Detect which cell encompasses the target text, then output its (x, y) center coordinate. 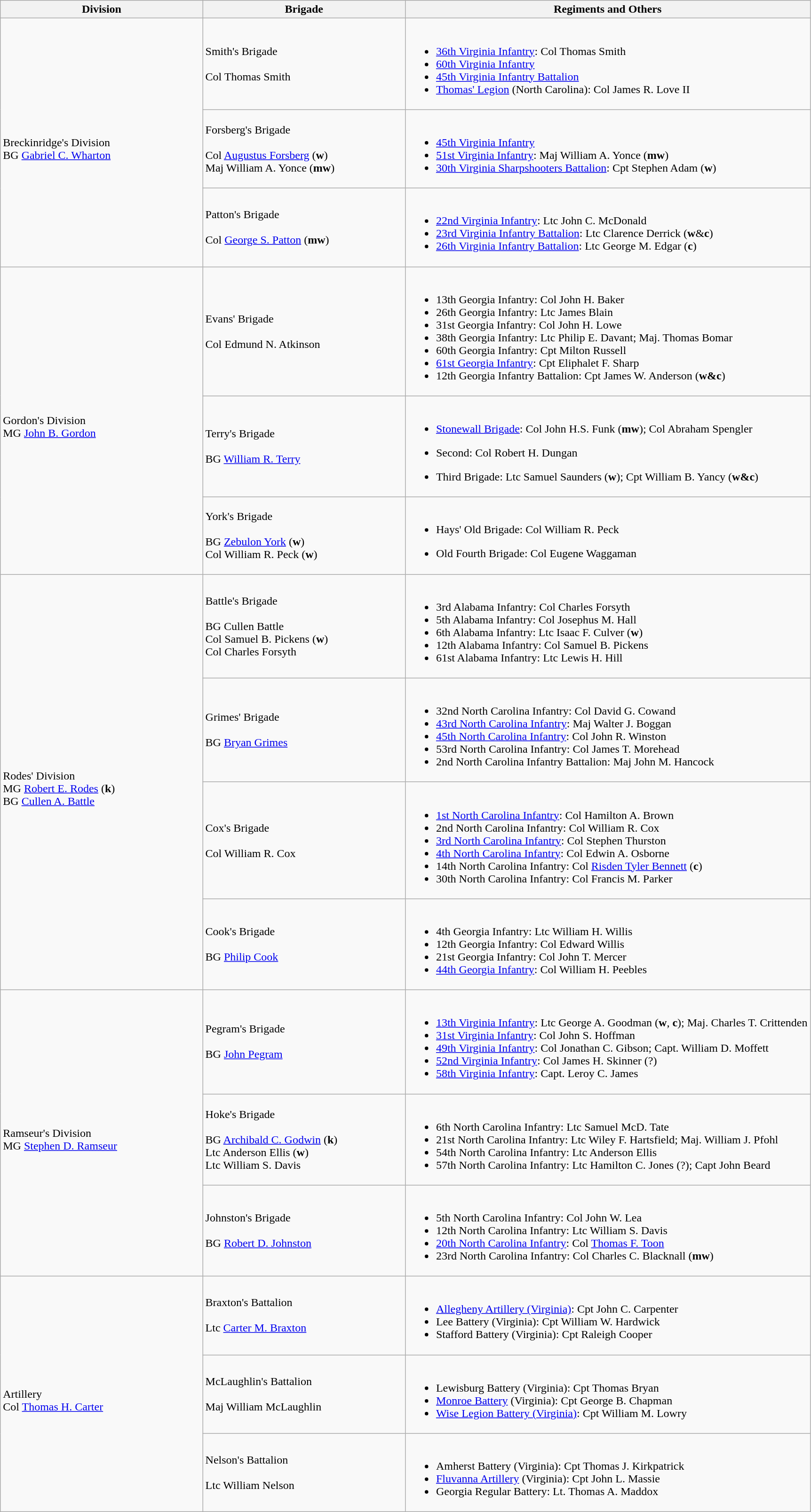
Amherst Battery (Virginia): Cpt Thomas J. KirkpatrickFluvanna Artillery (Virginia): Cpt John L. MassieGeorgia Regular Battery: Lt. Thomas A. Maddox (608, 1473)
45th Virginia Infantry51st Virginia Infantry: Maj William A. Yonce (mw)30th Virginia Sharpshooters Battalion: Cpt Stephen Adam (w) (608, 149)
Hoke's Brigade BG Archibald C. Godwin (k) Ltc Anderson Ellis (w) Ltc William S. Davis (304, 1139)
McLaughlin's Battalion Maj William McLaughlin (304, 1394)
Cox's Brigade Col William R. Cox (304, 840)
Artillery Col Thomas H. Carter (102, 1394)
Rodes' Division MG Robert E. Rodes (k) BG Cullen A. Battle (102, 782)
Forsberg's Brigade Col Augustus Forsberg (w) Maj William A. Yonce (mw) (304, 149)
Regiments and Others (608, 9)
Ramseur's Division MG Stephen D. Ramseur (102, 1133)
Gordon's Division MG John B. Gordon (102, 420)
Evans' Brigade Col Edmund N. Atkinson (304, 331)
Lewisburg Battery (Virginia): Cpt Thomas BryanMonroe Battery (Virginia): Cpt George B. ChapmanWise Legion Battery (Virginia): Cpt William M. Lowry (608, 1394)
Grimes' Brigade BG Bryan Grimes (304, 730)
Terry's Brigade BG William R. Terry (304, 447)
Brigade (304, 9)
Breckinridge's Division BG Gabriel C. Wharton (102, 142)
Allegheny Artillery (Virginia): Cpt John C. CarpenterLee Battery (Virginia): Cpt William W. HardwickStafford Battery (Virginia): Cpt Raleigh Cooper (608, 1315)
Patton's Brigade Col George S. Patton (mw) (304, 228)
Pegram's Brigade BG John Pegram (304, 1042)
York's Brigade BG Zebulon York (w) Col William R. Peck (w) (304, 535)
Nelson's Battalion Ltc William Nelson (304, 1473)
Johnston's Brigade BG Robert D. Johnston (304, 1231)
Hays' Old Brigade: Col William R. PeckOld Fourth Brigade: Col Eugene Waggaman (608, 535)
Cook's Brigade BG Philip Cook (304, 944)
Battle's Brigade BG Cullen Battle Col Samuel B. Pickens (w) Col Charles Forsyth (304, 626)
Braxton's Battalion Ltc Carter M. Braxton (304, 1315)
Smith's Brigade Col Thomas Smith (304, 64)
36th Virginia Infantry: Col Thomas Smith60th Virginia Infantry45th Virginia Infantry BattalionThomas' Legion (North Carolina): Col James R. Love II (608, 64)
Division (102, 9)
